Provide the [X, Y] coordinate of the cell's center where the given text is located.  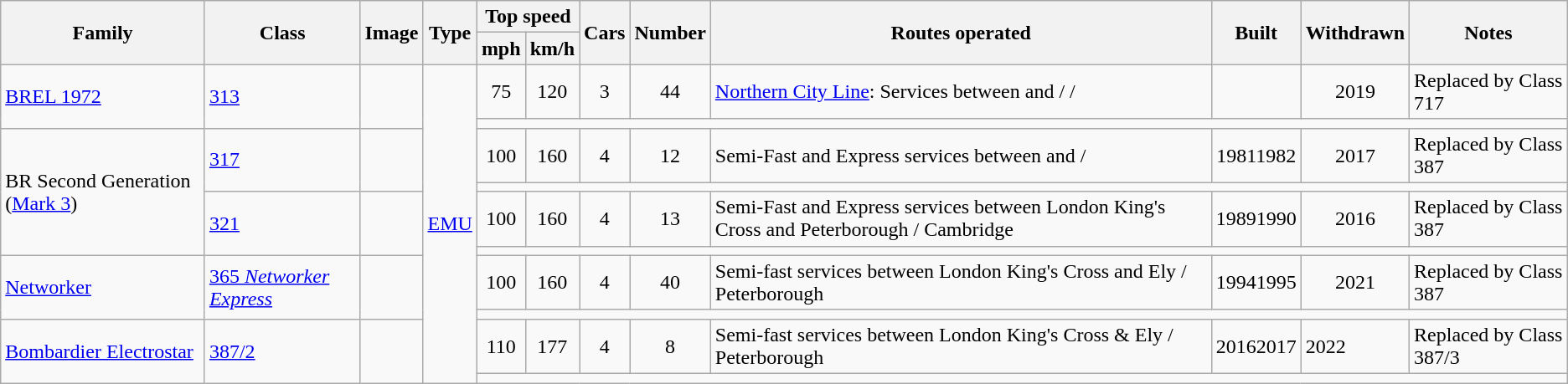
110 [501, 346]
Semi-Fast and Express services between London King's Cross and Peterborough / Cambridge [961, 219]
40 [670, 283]
Top speed [528, 17]
387/2 [281, 351]
317 [281, 160]
19811982 [1256, 156]
Cars [605, 33]
Notes [1489, 33]
2016 [1355, 219]
Semi-fast services between London King's Cross & Ely / Peterborough [961, 346]
Built [1256, 33]
Family [103, 33]
19891990 [1256, 219]
Withdrawn [1355, 33]
Northern City Line: Services between and / / [961, 92]
BREL 1972 [103, 96]
Replaced by Class 717 [1489, 92]
120 [552, 92]
Class [281, 33]
20162017 [1256, 346]
75 [501, 92]
2021 [1355, 283]
Semi-Fast and Express services between and / [961, 156]
Networker [103, 287]
Type [450, 33]
Number [670, 33]
Image [392, 33]
Bombardier Electrostar [103, 351]
44 [670, 92]
Replaced by Class 387/3 [1489, 346]
177 [552, 346]
321 [281, 223]
EMU [450, 224]
Semi-fast services between London King's Cross and Ely / Peterborough [961, 283]
mph [501, 49]
2022 [1355, 346]
8 [670, 346]
313 [281, 96]
2017 [1355, 156]
12 [670, 156]
3 [605, 92]
19941995 [1256, 283]
km/h [552, 49]
BR Second Generation (Mark 3) [103, 192]
2019 [1355, 92]
13 [670, 219]
365 Networker Express [281, 287]
Routes operated [961, 33]
